Scan for the cell matching the given text and deliver its [X, Y] coordinate at center. 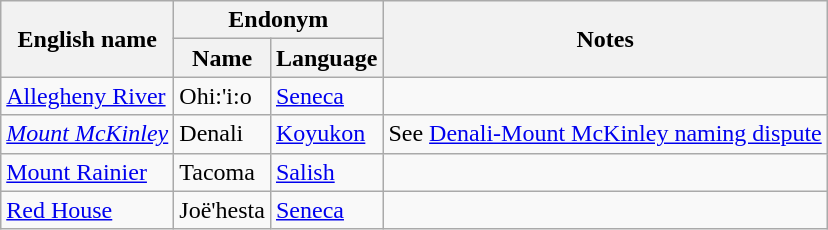
Notes [605, 39]
Tacoma [222, 172]
See Denali-Mount McKinley naming dispute [605, 134]
Red House [88, 210]
Allegheny River [88, 96]
English name [88, 39]
Joë'hesta [222, 210]
Name [222, 58]
Endonym [278, 20]
Salish [326, 172]
Mount McKinley [88, 134]
Koyukon [326, 134]
Language [326, 58]
Denali [222, 134]
Mount Rainier [88, 172]
Ohi:'i:o [222, 96]
